Return the (X, Y) coordinate for the center point of the cell that contains the specified text.  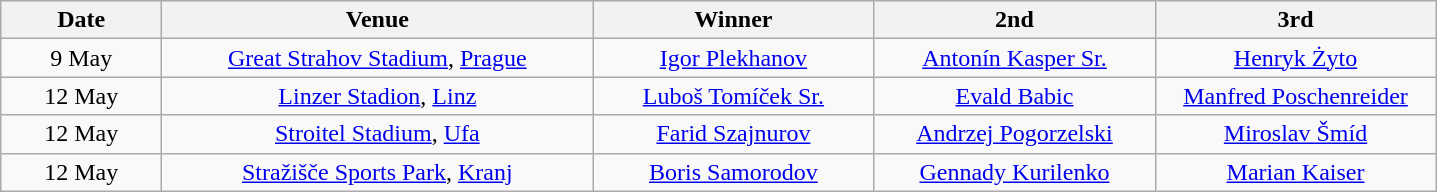
Linzer Stadion, Linz (378, 96)
Stražišče Sports Park, Kranj (378, 172)
Date (82, 20)
9 May (82, 58)
Manfred Poschenreider (1296, 96)
2nd (1014, 20)
Stroitel Stadium, Ufa (378, 134)
Winner (734, 20)
Evald Babic (1014, 96)
Henryk Żyto (1296, 58)
3rd (1296, 20)
Antonín Kasper Sr. (1014, 58)
Luboš Tomíček Sr. (734, 96)
Miroslav Šmíd (1296, 134)
Venue (378, 20)
Gennady Kurilenko (1014, 172)
Great Strahov Stadium, Prague (378, 58)
Boris Samorodov (734, 172)
Marian Kaiser (1296, 172)
Andrzej Pogorzelski (1014, 134)
Igor Plekhanov (734, 58)
Farid Szajnurov (734, 134)
